Search for the cell housing the specified text and yield its [x, y] center coordinate. 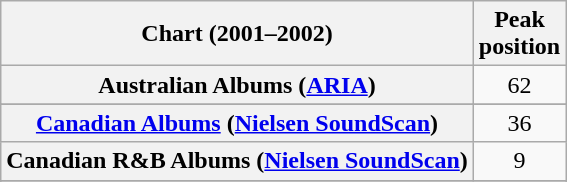
Canadian Albums (Nielsen SoundScan) [238, 123]
62 [519, 85]
Peakposition [519, 34]
9 [519, 161]
Chart (2001–2002) [238, 34]
Canadian R&B Albums (Nielsen SoundScan) [238, 161]
36 [519, 123]
Australian Albums (ARIA) [238, 85]
